Output the [X, Y] coordinate of the center of the cell containing the given text.  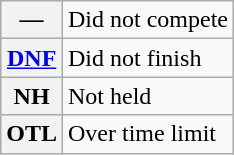
OTL [32, 134]
Did not finish [148, 58]
Over time limit [148, 134]
DNF [32, 58]
NH [32, 96]
— [32, 20]
Not held [148, 96]
Did not compete [148, 20]
